Determine the [x, y] coordinate at the center of the cell enclosing the given text.  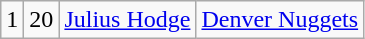
20 [42, 20]
1 [12, 20]
Julius Hodge [128, 20]
Denver Nuggets [280, 20]
